Locate the cell with the specified text and output its (X, Y) center coordinate. 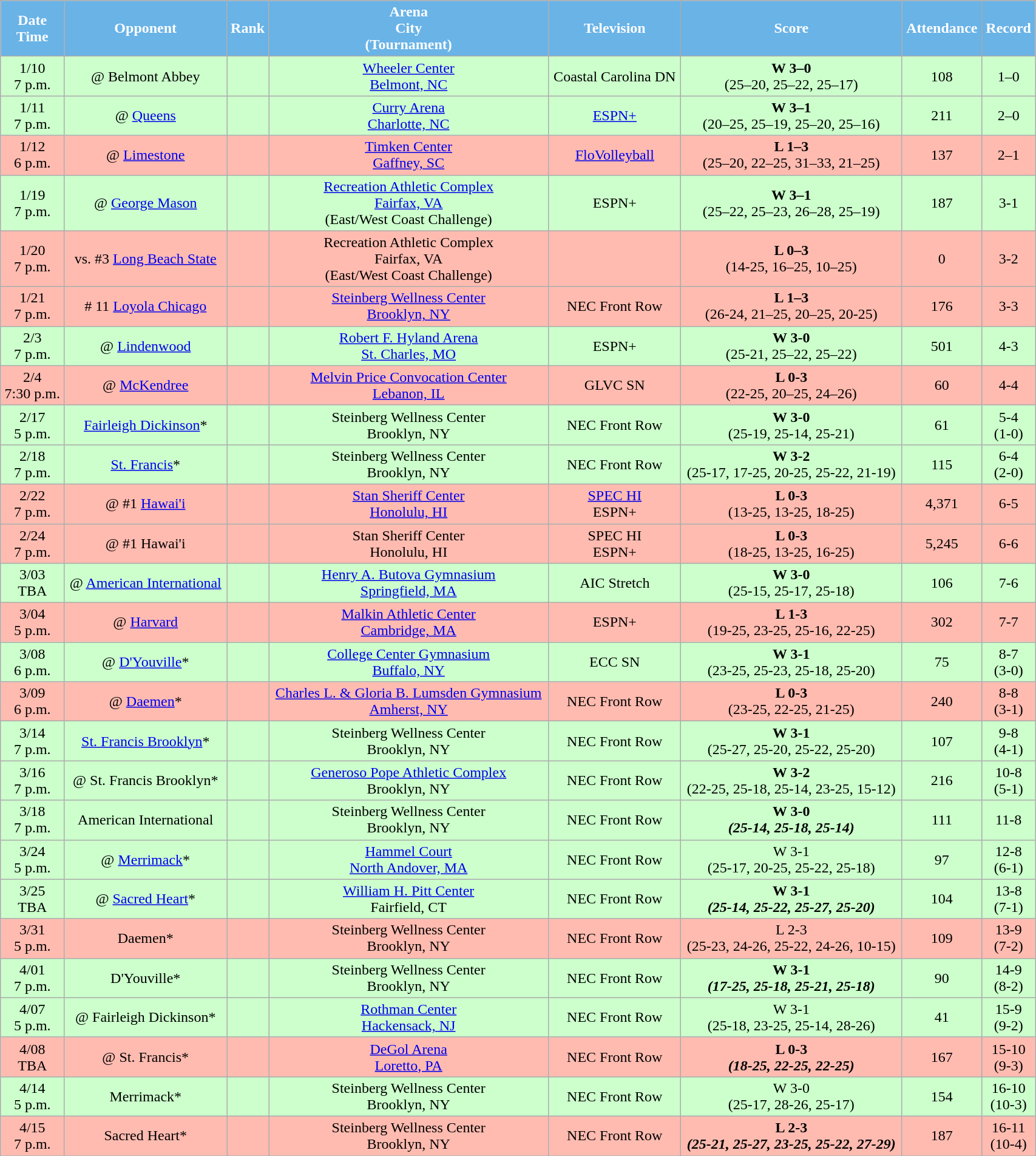
5-4(1-0) (1009, 425)
4-4 (1009, 385)
@ Lindenwood (146, 346)
Generoso Pope Athletic ComplexBrooklyn, NY (408, 781)
GLVC SN (615, 385)
8-7(3-0) (1009, 662)
L 0-3(18-25, 22-25, 22-25) (791, 1056)
106 (942, 583)
Merrimack* (146, 1096)
3/086 p.m. (33, 662)
Opponent (146, 29)
4-3 (1009, 346)
61 (942, 425)
3/25TBA (33, 899)
W 3-1(25-14, 25-22, 25-27, 25-20) (791, 899)
1/107 p.m. (33, 76)
DateTime (33, 29)
W 3-1(23-25, 25-23, 25-18, 25-20) (791, 662)
W 3-0(25-19, 25-14, 25-21) (791, 425)
L 0-3(13-25, 13-25, 18-25) (791, 504)
90 (942, 977)
16-11(10-4) (1009, 1135)
Malkin Athletic CenterCambridge, MA (408, 623)
75 (942, 662)
2–0 (1009, 115)
@ Harvard (146, 623)
Fairleigh Dickinson* (146, 425)
Attendance (942, 29)
111 (942, 820)
Daemen* (146, 939)
137 (942, 155)
L 0-3(22-25, 20–25, 24–26) (791, 385)
@ McKendree (146, 385)
240 (942, 702)
St. Francis Brooklyn* (146, 741)
W 3-2(25-17, 17-25, 20-25, 25-22, 21-19) (791, 464)
11-8 (1009, 820)
L 0-3(23-25, 22-25, 21-25) (791, 702)
1/117 p.m. (33, 115)
Coastal Carolina DN (615, 76)
# 11 Loyola Chicago (146, 306)
3-3 (1009, 306)
4/08TBA (33, 1056)
4,371 (942, 504)
@ D'Youville* (146, 662)
3/245 p.m. (33, 860)
1/197 p.m. (33, 203)
@ George Mason (146, 203)
American International (146, 820)
108 (942, 76)
DeGol ArenaLoretto, PA (408, 1056)
W 3-0(25-17, 28-26, 25-17) (791, 1096)
St. Francis* (146, 464)
D'Youville* (146, 977)
W 3-2(22-25, 25-18, 25-14, 23-25, 15-12) (791, 781)
13-9(7-2) (1009, 939)
William H. Pitt CenterFairfield, CT (408, 899)
3/045 p.m. (33, 623)
@ Daemen* (146, 702)
W 3-1(25-17, 20-25, 25-22, 25-18) (791, 860)
211 (942, 115)
Robert F. Hyland ArenaSt. Charles, MO (408, 346)
L 2-3(25-21, 25-27, 23-25, 25-22, 27-29) (791, 1135)
Melvin Price Convocation CenterLebanon, IL (408, 385)
FloVolleyball (615, 155)
3/187 p.m. (33, 820)
4/017 p.m. (33, 977)
2/37 p.m. (33, 346)
3/147 p.m. (33, 741)
Score (791, 29)
216 (942, 781)
Charles L. & Gloria B. Lumsden GymnasiumAmherst, NY (408, 702)
9-8(4-1) (1009, 741)
4/075 p.m. (33, 1018)
115 (942, 464)
Television (615, 29)
L 1–3(26-24, 21–25, 20–25, 20-25) (791, 306)
4/145 p.m. (33, 1096)
2/227 p.m. (33, 504)
3/167 p.m. (33, 781)
16-10(10-3) (1009, 1096)
14-9(8-2) (1009, 977)
@ Fairleigh Dickinson* (146, 1018)
@ Queens (146, 115)
15-10(9-3) (1009, 1056)
L 0–3(14-25, 16–25, 10–25) (791, 259)
L 1-3(19-25, 23-25, 25-16, 22-25) (791, 623)
W 3-1(25-27, 25-20, 25-22, 25-20) (791, 741)
Sacred Heart* (146, 1135)
Rothman Center Hackensack, NJ (408, 1018)
3/315 p.m. (33, 939)
W 3–0(25–20, 25–22, 25–17) (791, 76)
W 3-1(25-18, 23-25, 25-14, 28-26) (791, 1018)
W 3–1(25–22, 25–23, 26–28, 25–19) (791, 203)
6-6 (1009, 543)
W 3-0(25-14, 25-18, 25-14) (791, 820)
2/47:30 p.m. (33, 385)
104 (942, 899)
@ Merrimack* (146, 860)
13-8(7-1) (1009, 899)
Timken CenterGaffney, SC (408, 155)
154 (942, 1096)
Wheeler CenterBelmont, NC (408, 76)
12-8(6-1) (1009, 860)
3/096 p.m. (33, 702)
College Center GymnasiumBuffalo, NY (408, 662)
Curry ArenaCharlotte, NC (408, 115)
L 1–3(25–20, 22–25, 31–33, 21–25) (791, 155)
302 (942, 623)
W 3-1(17-25, 25-18, 25-21, 25-18) (791, 977)
ECC SN (615, 662)
5,245 (942, 543)
W 3-0(25-15, 25-17, 25-18) (791, 583)
L 0-3(18-25, 13-25, 16-25) (791, 543)
@ Belmont Abbey (146, 76)
2–1 (1009, 155)
@ American International (146, 583)
3-1 (1009, 203)
@ Limestone (146, 155)
107 (942, 741)
Hammel CourtNorth Andover, MA (408, 860)
3-2 (1009, 259)
@ St. Francis* (146, 1056)
W 3–1(20–25, 25–19, 25–20, 25–16) (791, 115)
Henry A. Butova GymnasiumSpringfield, MA (408, 583)
60 (942, 385)
Record (1009, 29)
3/03TBA (33, 583)
L 2-3(25-23, 24-26, 25-22, 24-26, 10-15) (791, 939)
1/207 p.m. (33, 259)
AIC Stretch (615, 583)
41 (942, 1018)
2/175 p.m. (33, 425)
10-8(5-1) (1009, 781)
@ Sacred Heart* (146, 899)
vs. #3 Long Beach State (146, 259)
8-8(3-1) (1009, 702)
@ St. Francis Brooklyn* (146, 781)
167 (942, 1056)
2/187 p.m. (33, 464)
6-4(2-0) (1009, 464)
97 (942, 860)
6-5 (1009, 504)
4/157 p.m. (33, 1135)
1–0 (1009, 76)
501 (942, 346)
1/126 p.m. (33, 155)
Rank (248, 29)
0 (942, 259)
109 (942, 939)
ArenaCity(Tournament) (408, 29)
176 (942, 306)
2/247 p.m. (33, 543)
7-6 (1009, 583)
W 3-0(25-21, 25–22, 25–22) (791, 346)
7-7 (1009, 623)
15-9(9-2) (1009, 1018)
1/217 p.m. (33, 306)
